Provide the (x, y) coordinate of the cell's center where the given text is located.  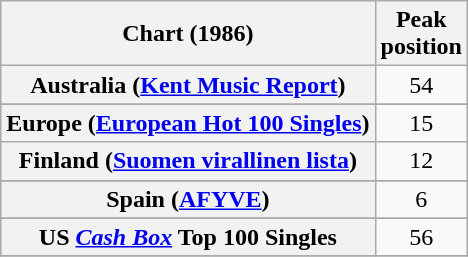
Finland (Suomen virallinen lista) (188, 161)
Australia (Kent Music Report) (188, 85)
Europe (European Hot 100 Singles) (188, 123)
Chart (1986) (188, 34)
56 (421, 237)
US Cash Box Top 100 Singles (188, 237)
54 (421, 85)
Spain (AFYVE) (188, 199)
15 (421, 123)
Peakposition (421, 34)
6 (421, 199)
12 (421, 161)
